Return (X, Y) of the center of cell containing provided text 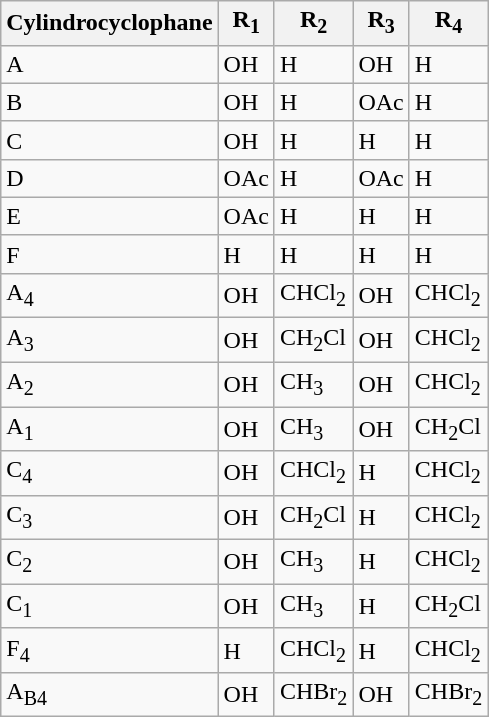
F4 (110, 650)
C (110, 140)
A3 (110, 340)
R3 (381, 23)
R4 (448, 23)
C2 (110, 562)
Cylindrocyclophane (110, 23)
C4 (110, 473)
F (110, 254)
AB4 (110, 695)
A (110, 64)
R1 (246, 23)
D (110, 178)
A2 (110, 384)
E (110, 216)
C3 (110, 517)
A4 (110, 295)
A1 (110, 428)
C1 (110, 606)
B (110, 102)
R2 (313, 23)
